Scan for the cell matching the given text and deliver its [x, y] coordinate at center. 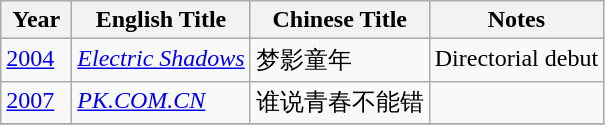
谁说青春不能错 [340, 102]
Notes [516, 20]
English Title [161, 20]
Directorial debut [516, 60]
梦影童年 [340, 60]
2007 [36, 102]
Year [36, 20]
PK.COM.CN [161, 102]
Chinese Title [340, 20]
Electric Shadows [161, 60]
2004 [36, 60]
